From the cell containing the given text, extract its center point as (X, Y) coordinate. 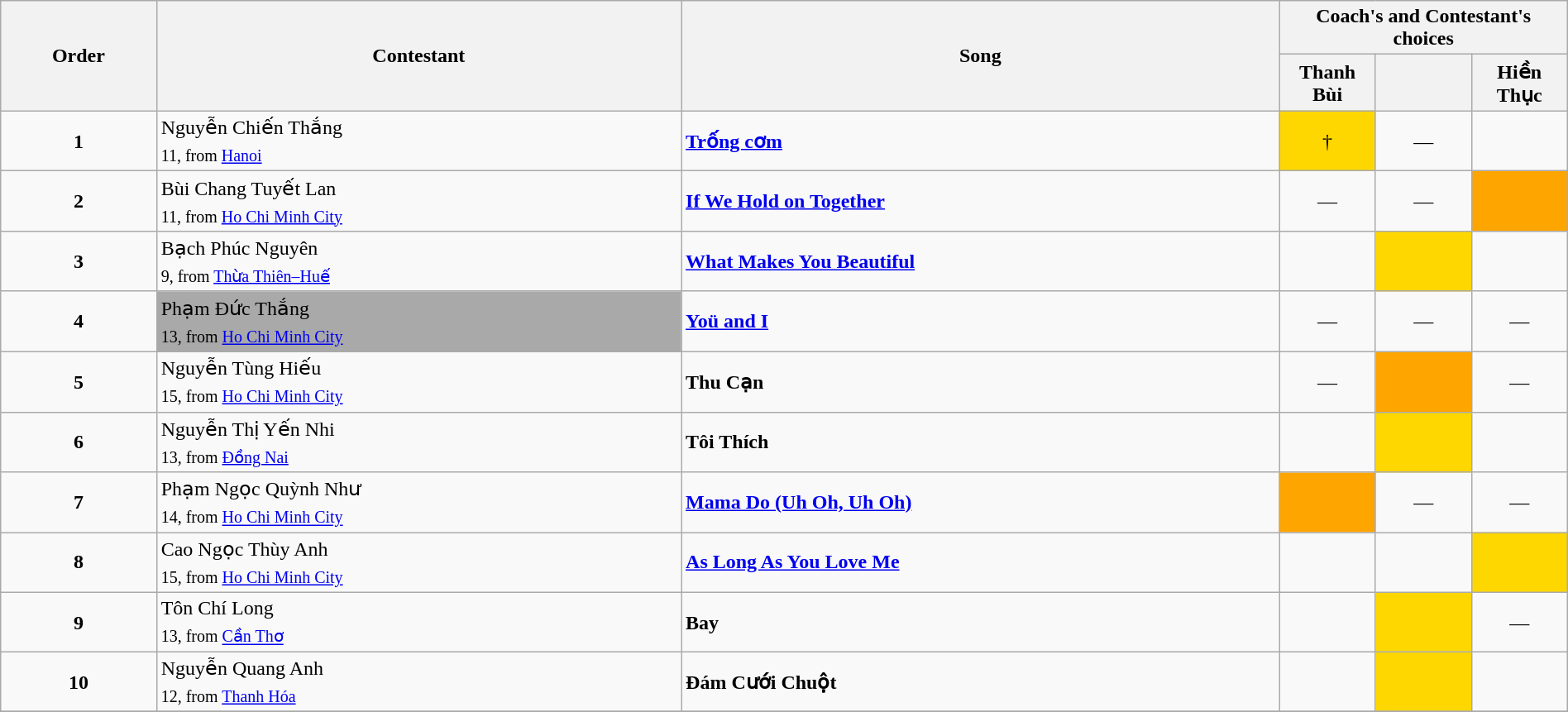
4 (79, 321)
Yoü and I (981, 321)
Coach's and Contestant's choices (1423, 28)
What Makes You Beautiful (981, 261)
6 (79, 442)
Thu Cạn (981, 382)
2 (79, 202)
Phạm Đức Thắng13, from Ho Chi Minh City (418, 321)
As Long As You Love Me (981, 562)
Trống cơm (981, 141)
Nguyễn Quang Anh12, from Thanh Hóa (418, 681)
Contestant (418, 56)
Mama Do (Uh Oh, Uh Oh) (981, 503)
Đám Cưới Chuột (981, 681)
Bạch Phúc Nguyên9, from Thừa Thiên–Huế (418, 261)
Tôn Chí Long13, from Cần Thơ (418, 622)
Nguyễn Thị Yến Nhi13, from Đồng Nai (418, 442)
8 (79, 562)
If We Hold on Together (981, 202)
Nguyễn Tùng Hiếu15, from Ho Chi Minh City (418, 382)
7 (79, 503)
Thanh Bùi (1327, 83)
Order (79, 56)
10 (79, 681)
1 (79, 141)
5 (79, 382)
† (1327, 141)
Phạm Ngọc Quỳnh Như14, from Ho Chi Minh City (418, 503)
9 (79, 622)
Cao Ngọc Thùy Anh15, from Ho Chi Minh City (418, 562)
3 (79, 261)
Bay (981, 622)
Tôi Thích (981, 442)
Song (981, 56)
Bùi Chang Tuyết Lan11, from Ho Chi Minh City (418, 202)
Nguyễn Chiến Thắng11, from Hanoi (418, 141)
Hiền Thục (1519, 83)
